Find where the given text appears and provide that cell's center as [x, y] coordinate. 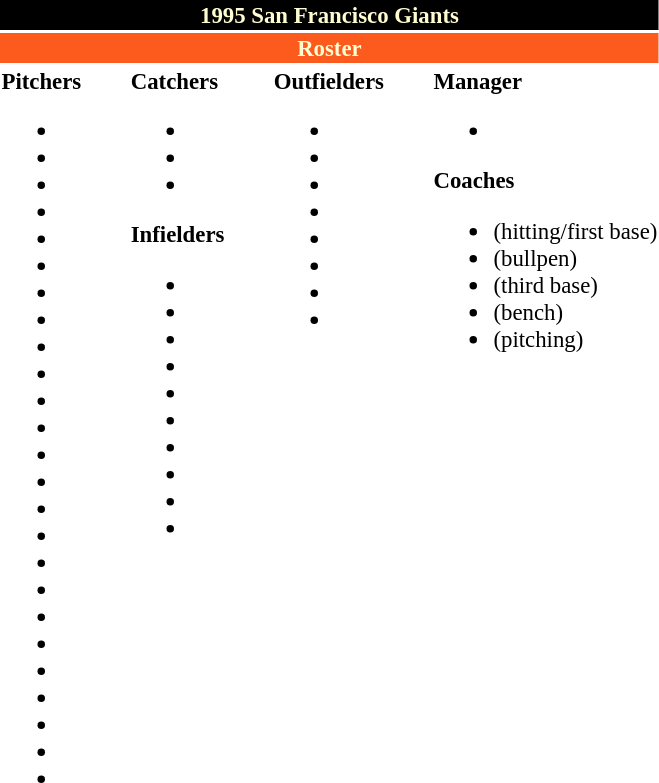
1995 San Francisco Giants [330, 15]
Roster [330, 48]
